Locate the cell with the specified text and output its (X, Y) center coordinate. 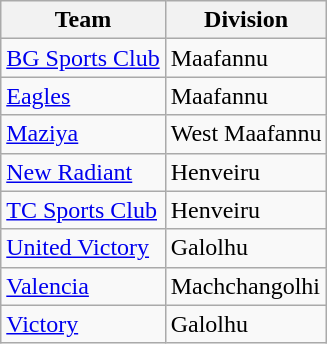
Victory (83, 324)
Eagles (83, 96)
West Maafannu (246, 134)
TC Sports Club (83, 210)
Division (246, 20)
Valencia (83, 286)
Team (83, 20)
BG Sports Club (83, 58)
United Victory (83, 248)
Machchangolhi (246, 286)
New Radiant (83, 172)
Maziya (83, 134)
